Detect which cell encompasses the target text, then output its [X, Y] center coordinate. 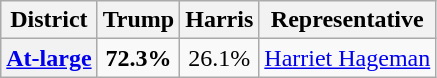
Harriet Hageman [348, 58]
Trump [138, 20]
District [49, 20]
Harris [220, 20]
Representative [348, 20]
72.3% [138, 58]
26.1% [220, 58]
At-large [49, 58]
